Determine the [x, y] coordinate at the center of the cell enclosing the given text.  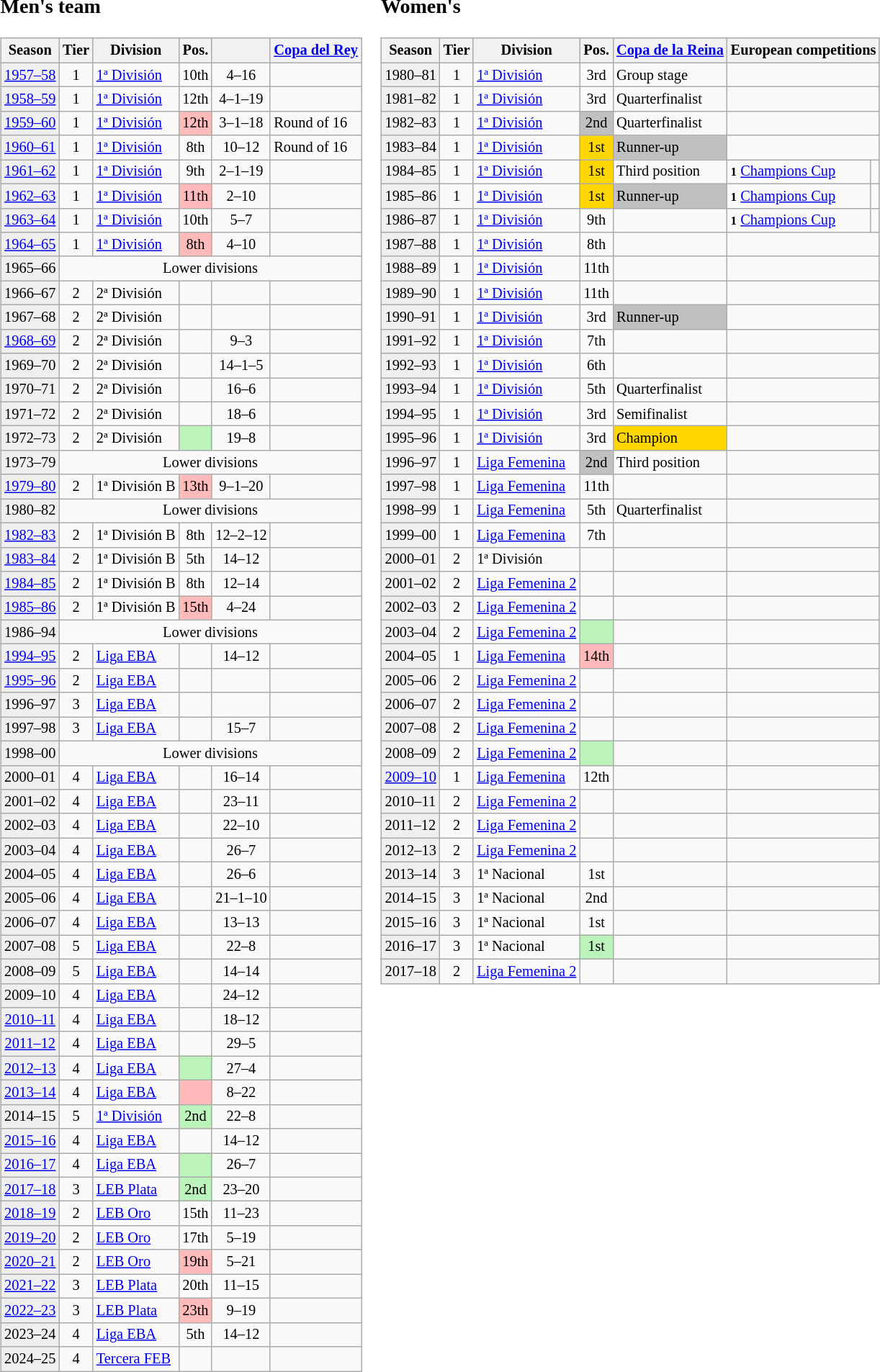
18–12 [241, 1020]
1966–67 [30, 293]
1971–72 [30, 414]
5–7 [241, 220]
1958–59 [30, 99]
2023–24 [30, 1335]
1967–68 [30, 317]
10–12 [241, 148]
1961–62 [30, 172]
1998–00 [30, 753]
23–20 [241, 1189]
1980–81 [410, 75]
4–10 [241, 245]
2–10 [241, 196]
26–6 [241, 875]
Copa de la Reina [670, 50]
1991–92 [410, 341]
19–8 [241, 438]
Champion [670, 438]
1979–80 [30, 487]
6th [596, 366]
20th [195, 1286]
22–10 [241, 826]
5–19 [241, 1238]
1998–99 [410, 511]
1962–63 [30, 196]
19th [195, 1262]
2–1–19 [241, 172]
1965–66 [30, 268]
1959–60 [30, 123]
1987–88 [410, 245]
16–6 [241, 390]
12–2–12 [241, 536]
1999–00 [410, 536]
13–13 [241, 923]
11–23 [241, 1214]
European competitions [804, 50]
Copa del Rey [315, 50]
24–12 [241, 996]
23–11 [241, 802]
1969–70 [30, 366]
1963–64 [30, 220]
4–16 [241, 75]
1986–87 [410, 220]
17th [195, 1238]
1980–82 [30, 511]
29–5 [241, 1044]
1990–91 [410, 317]
2021–22 [30, 1286]
1993–94 [410, 390]
3–1–18 [241, 123]
16–14 [241, 777]
14–1–5 [241, 366]
14–14 [241, 971]
4–1–19 [241, 99]
9–3 [241, 341]
13th [195, 487]
5–21 [241, 1262]
1964–65 [30, 245]
1988–89 [410, 268]
1972–73 [30, 438]
1989–90 [410, 293]
1968–69 [30, 341]
1986–94 [30, 632]
2020–21 [30, 1262]
9–19 [241, 1311]
Semifinalist [670, 414]
Tercera FEB [136, 1359]
1960–61 [30, 148]
1981–82 [410, 99]
12–14 [241, 584]
1970–71 [30, 390]
8–22 [241, 1093]
21–1–10 [241, 898]
1957–58 [30, 75]
18–6 [241, 414]
1992–93 [410, 366]
27–4 [241, 1068]
Group stage [670, 75]
1973–79 [30, 463]
2022–23 [30, 1311]
4–24 [241, 608]
2019–20 [30, 1238]
2024–25 [30, 1359]
14th [596, 656]
11–15 [241, 1286]
2018–19 [30, 1214]
9–1–20 [241, 487]
23th [195, 1311]
15–7 [241, 729]
